For the text-containing cell, return its midpoint in (x, y) coordinate format. 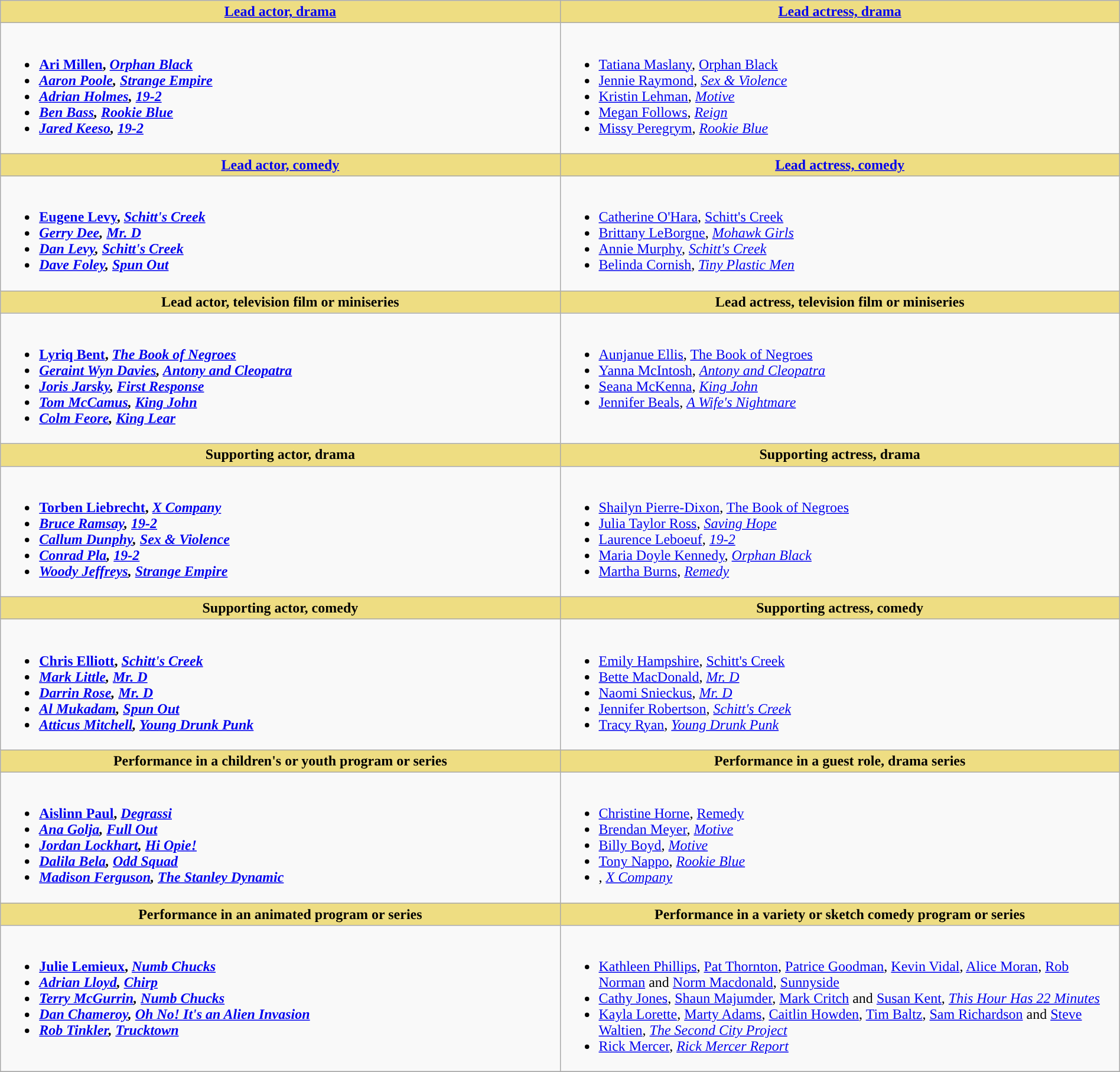
Performance in an animated program or series (280, 914)
Aislinn Paul, DegrassiAna Golja, Full OutJordan Lockhart, Hi Opie!Dalila Bela, Odd SquadMadison Ferguson, The Stanley Dynamic (280, 838)
Performance in a guest role, drama series (840, 761)
Catherine O'Hara, Schitt's CreekBrittany LeBorgne, Mohawk GirlsAnnie Murphy, Schitt's CreekBelinda Cornish, Tiny Plastic Men (840, 233)
Tatiana Maslany, Orphan BlackJennie Raymond, Sex & ViolenceKristin Lehman, MotiveMegan Follows, ReignMissy Peregrym, Rookie Blue (840, 89)
Supporting actress, drama (840, 455)
Christine Horne, RemedyBrendan Meyer, MotiveBilly Boyd, MotiveTony Nappo, Rookie Blue, X Company (840, 838)
Chris Elliott, Schitt's CreekMark Little, Mr. DDarrin Rose, Mr. DAl Mukadam, Spun OutAtticus Mitchell, Young Drunk Punk (280, 684)
Supporting actor, drama (280, 455)
Lead actor, drama (280, 12)
Aunjanue Ellis, The Book of NegroesYanna McIntosh, Antony and CleopatraSeana McKenna, King JohnJennifer Beals, A Wife's Nightmare (840, 378)
Torben Liebrecht, X CompanyBruce Ramsay, 19-2Callum Dunphy, Sex & ViolenceConrad Pla, 19-2Woody Jeffreys, Strange Empire (280, 532)
Ari Millen, Orphan BlackAaron Poole, Strange EmpireAdrian Holmes, 19-2Ben Bass, Rookie BlueJared Keeso, 19-2 (280, 89)
Lead actress, television film or miniseries (840, 302)
Performance in a variety or sketch comedy program or series (840, 914)
Supporting actress, comedy (840, 608)
Lead actor, television film or miniseries (280, 302)
Julie Lemieux, Numb ChucksAdrian Lloyd, ChirpTerry McGurrin, Numb ChucksDan Chameroy, Oh No! It's an Alien InvasionRob Tinkler, Trucktown (280, 999)
Emily Hampshire, Schitt's CreekBette MacDonald, Mr. DNaomi Snieckus, Mr. DJennifer Robertson, Schitt's CreekTracy Ryan, Young Drunk Punk (840, 684)
Lead actress, drama (840, 12)
Shailyn Pierre-Dixon, The Book of NegroesJulia Taylor Ross, Saving HopeLaurence Leboeuf, 19-2Maria Doyle Kennedy, Orphan BlackMartha Burns, Remedy (840, 532)
Lead actress, comedy (840, 165)
Performance in a children's or youth program or series (280, 761)
Lead actor, comedy (280, 165)
Supporting actor, comedy (280, 608)
Eugene Levy, Schitt's CreekGerry Dee, Mr. DDan Levy, Schitt's CreekDave Foley, Spun Out (280, 233)
Lyriq Bent, The Book of NegroesGeraint Wyn Davies, Antony and CleopatraJoris Jarsky, First ResponseTom McCamus, King JohnColm Feore, King Lear (280, 378)
